Capture the cell that displays the provided text and extract its (x, y) central coordinate. 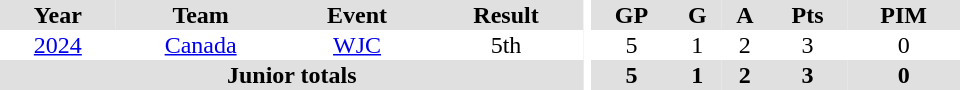
PIM (904, 15)
WJC (358, 45)
Year (58, 15)
GP (631, 15)
Junior totals (292, 75)
5th (506, 45)
2024 (58, 45)
Result (506, 15)
Pts (808, 15)
Team (201, 15)
Event (358, 15)
Canada (201, 45)
A (745, 15)
G (698, 15)
